Identify which cell holds the provided text, then report its (X, Y) central coordinate. 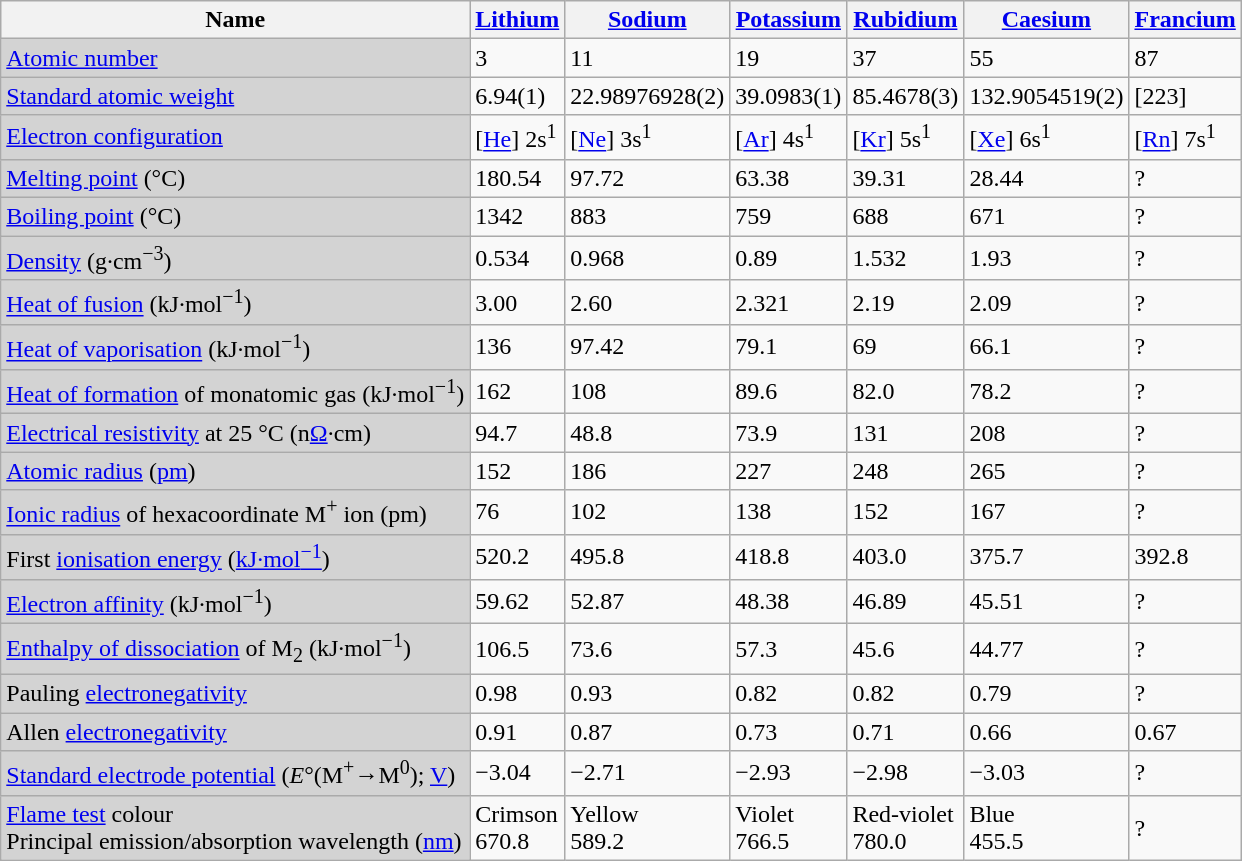
0.87 (648, 732)
1.93 (1046, 258)
0.66 (1046, 732)
[Ne] 3s1 (648, 138)
3 (518, 58)
[Kr] 5s1 (906, 138)
227 (788, 471)
2.60 (648, 302)
Allen electronegativity (236, 732)
162 (518, 392)
87 (1185, 58)
0.93 (648, 693)
48.38 (788, 602)
73.9 (788, 433)
Electron affinity (kJ·mol−1) (236, 602)
Caesium (1046, 20)
375.7 (1046, 558)
39.31 (906, 178)
688 (906, 217)
136 (518, 348)
Crimson670.8 (518, 828)
Heat of fusion (kJ·mol−1) (236, 302)
248 (906, 471)
69 (906, 348)
Blue455.5 (1046, 828)
Violet766.5 (788, 828)
392.8 (1185, 558)
Electrical resistivity at 25 °C (nΩ·cm) (236, 433)
Boiling point (°C) (236, 217)
Enthalpy of dissociation of M2 (kJ·mol−1) (236, 650)
45.6 (906, 650)
Francium (1185, 20)
520.2 (518, 558)
180.54 (518, 178)
Melting point (°C) (236, 178)
73.6 (648, 650)
Standard electrode potential (E°(M+→M0); V) (236, 774)
Potassium (788, 20)
85.4678(3) (906, 96)
883 (648, 217)
Atomic number (236, 58)
0.67 (1185, 732)
−3.03 (1046, 774)
79.1 (788, 348)
[Ar] 4s1 (788, 138)
Red-violet780.0 (906, 828)
6.94(1) (518, 96)
Yellow589.2 (648, 828)
0.89 (788, 258)
52.87 (648, 602)
131 (906, 433)
Ionic radius of hexacoordinate M+ ion (pm) (236, 512)
19 (788, 58)
37 (906, 58)
[He] 2s1 (518, 138)
94.7 (518, 433)
0.71 (906, 732)
102 (648, 512)
First ionisation energy (kJ·mol−1) (236, 558)
671 (1046, 217)
Rubidium (906, 20)
22.98976928(2) (648, 96)
59.62 (518, 602)
0.968 (648, 258)
89.6 (788, 392)
28.44 (1046, 178)
46.89 (906, 602)
−2.98 (906, 774)
0.91 (518, 732)
1342 (518, 217)
208 (1046, 433)
Lithium (518, 20)
Pauling electronegativity (236, 693)
Flame test colourPrincipal emission/absorption wavelength (nm) (236, 828)
45.51 (1046, 602)
108 (648, 392)
66.1 (1046, 348)
97.72 (648, 178)
265 (1046, 471)
44.77 (1046, 650)
76 (518, 512)
495.8 (648, 558)
−2.93 (788, 774)
63.38 (788, 178)
Heat of formation of monatomic gas (kJ·mol−1) (236, 392)
48.8 (648, 433)
0.79 (1046, 693)
[Xe] 6s1 (1046, 138)
Heat of vaporisation (kJ·mol−1) (236, 348)
138 (788, 512)
39.0983(1) (788, 96)
−3.04 (518, 774)
2.321 (788, 302)
0.534 (518, 258)
1.532 (906, 258)
82.0 (906, 392)
418.8 (788, 558)
−2.71 (648, 774)
97.42 (648, 348)
186 (648, 471)
Density (g·cm−3) (236, 258)
55 (1046, 58)
Sodium (648, 20)
57.3 (788, 650)
759 (788, 217)
2.09 (1046, 302)
Atomic radius (pm) (236, 471)
Electron configuration (236, 138)
106.5 (518, 650)
[223] (1185, 96)
167 (1046, 512)
78.2 (1046, 392)
403.0 (906, 558)
2.19 (906, 302)
3.00 (518, 302)
Name (236, 20)
132.9054519(2) (1046, 96)
11 (648, 58)
[Rn] 7s1 (1185, 138)
0.98 (518, 693)
Standard atomic weight (236, 96)
0.73 (788, 732)
